Determine the (X, Y) coordinate at the center of the cell enclosing the given text.  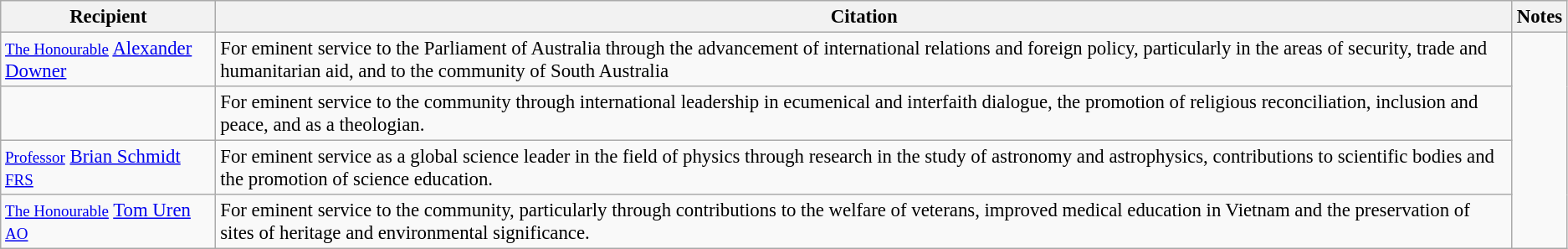
Notes (1540, 17)
Citation (864, 17)
The Honourable Alexander Downer (109, 60)
Professor Brian Schmidt FRS (109, 168)
Recipient (109, 17)
The Honourable Tom Uren AO (109, 221)
